Pinpoint the cell where the given text exists, returning its [X, Y] midpoint coordinate. 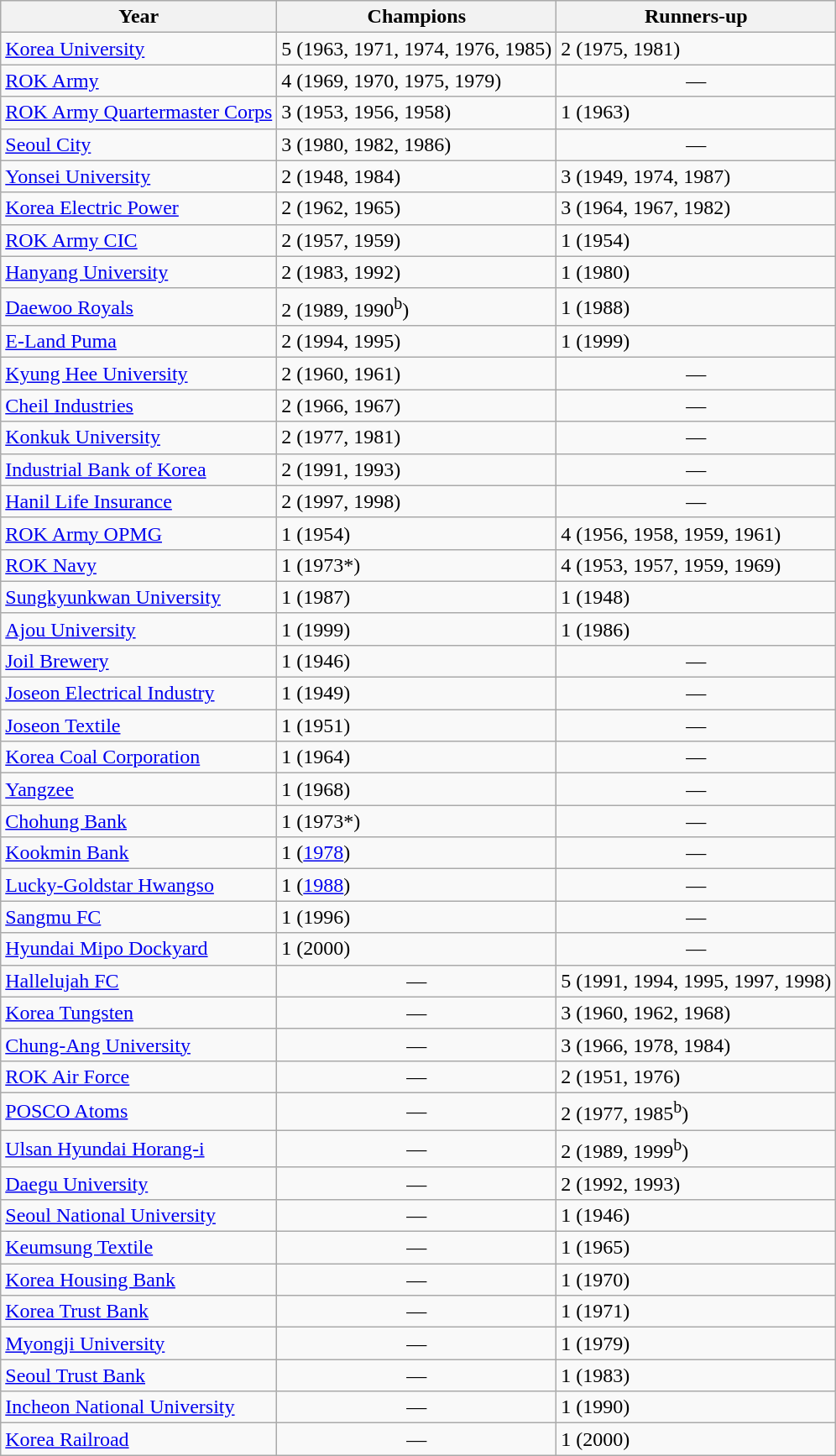
Chung-Ang University [139, 1045]
Kyung Hee University [139, 374]
1 (1971) [697, 1312]
Kookmin Bank [139, 853]
1 (1951) [416, 725]
Yonsei University [139, 176]
2 (1992, 1993) [697, 1183]
2 (1977, 1981) [416, 437]
2 (1951, 1976) [697, 1076]
2 (1962, 1965) [416, 208]
5 (1963, 1971, 1974, 1976, 1985) [416, 49]
1 (1978) [416, 853]
3 (1949, 1974, 1987) [697, 176]
POSCO Atoms [139, 1112]
1 (1970) [697, 1280]
Korea Tungsten [139, 1013]
2 (1948, 1984) [416, 176]
Seoul City [139, 144]
2 (1966, 1967) [416, 406]
1 (1996) [416, 917]
1 (1948) [697, 597]
Korea Trust Bank [139, 1312]
Industrial Bank of Korea [139, 469]
Lucky-Goldstar Hwangso [139, 885]
Hanyang University [139, 272]
Sungkyunkwan University [139, 597]
4 (1969, 1970, 1975, 1979) [416, 81]
2 (1994, 1995) [416, 342]
Runners-up [697, 17]
ROK Army [139, 81]
1 (1986) [697, 629]
ROK Army CIC [139, 240]
Yangzee [139, 789]
Ulsan Hyundai Horang-i [139, 1149]
1 (1965) [697, 1248]
ROK Air Force [139, 1076]
Myongji University [139, 1343]
3 (1960, 1962, 1968) [697, 1013]
Korea University [139, 49]
2 (1957, 1959) [416, 240]
Hanil Life Insurance [139, 501]
1 (1987) [416, 597]
1 (1990) [697, 1407]
3 (1964, 1967, 1982) [697, 208]
3 (1966, 1978, 1984) [697, 1045]
2 (1989, 1999b) [697, 1149]
5 (1991, 1994, 1995, 1997, 1998) [697, 981]
3 (1980, 1982, 1986) [416, 144]
Keumsung Textile [139, 1248]
Daewoo Royals [139, 307]
Chohung Bank [139, 821]
Korea Electric Power [139, 208]
Champions [416, 17]
3 (1953, 1956, 1958) [416, 113]
1 (1963) [697, 113]
Daegu University [139, 1183]
Konkuk University [139, 437]
Incheon National University [139, 1407]
1 (1980) [697, 272]
4 (1953, 1957, 1959, 1969) [697, 565]
1 (1979) [697, 1343]
2 (1983, 1992) [416, 272]
2 (1975, 1981) [697, 49]
Korea Railroad [139, 1439]
2 (1991, 1993) [416, 469]
Korea Coal Corporation [139, 757]
E-Land Puma [139, 342]
2 (1960, 1961) [416, 374]
Joil Brewery [139, 661]
Joseon Electrical Industry [139, 694]
1 (1983) [697, 1375]
1 (1964) [416, 757]
Hyundai Mipo Dockyard [139, 949]
2 (1997, 1998) [416, 501]
Cheil Industries [139, 406]
Hallelujah FC [139, 981]
4 (1956, 1958, 1959, 1961) [697, 533]
ROK Army OPMG [139, 533]
Korea Housing Bank [139, 1280]
Seoul National University [139, 1216]
Ajou University [139, 629]
Seoul Trust Bank [139, 1375]
2 (1989, 1990b) [416, 307]
Year [139, 17]
Sangmu FC [139, 917]
ROK Army Quartermaster Corps [139, 113]
1 (1949) [416, 694]
Joseon Textile [139, 725]
ROK Navy [139, 565]
1 (1968) [416, 789]
2 (1977, 1985b) [697, 1112]
